Capture the cell that displays the provided text and extract its (X, Y) central coordinate. 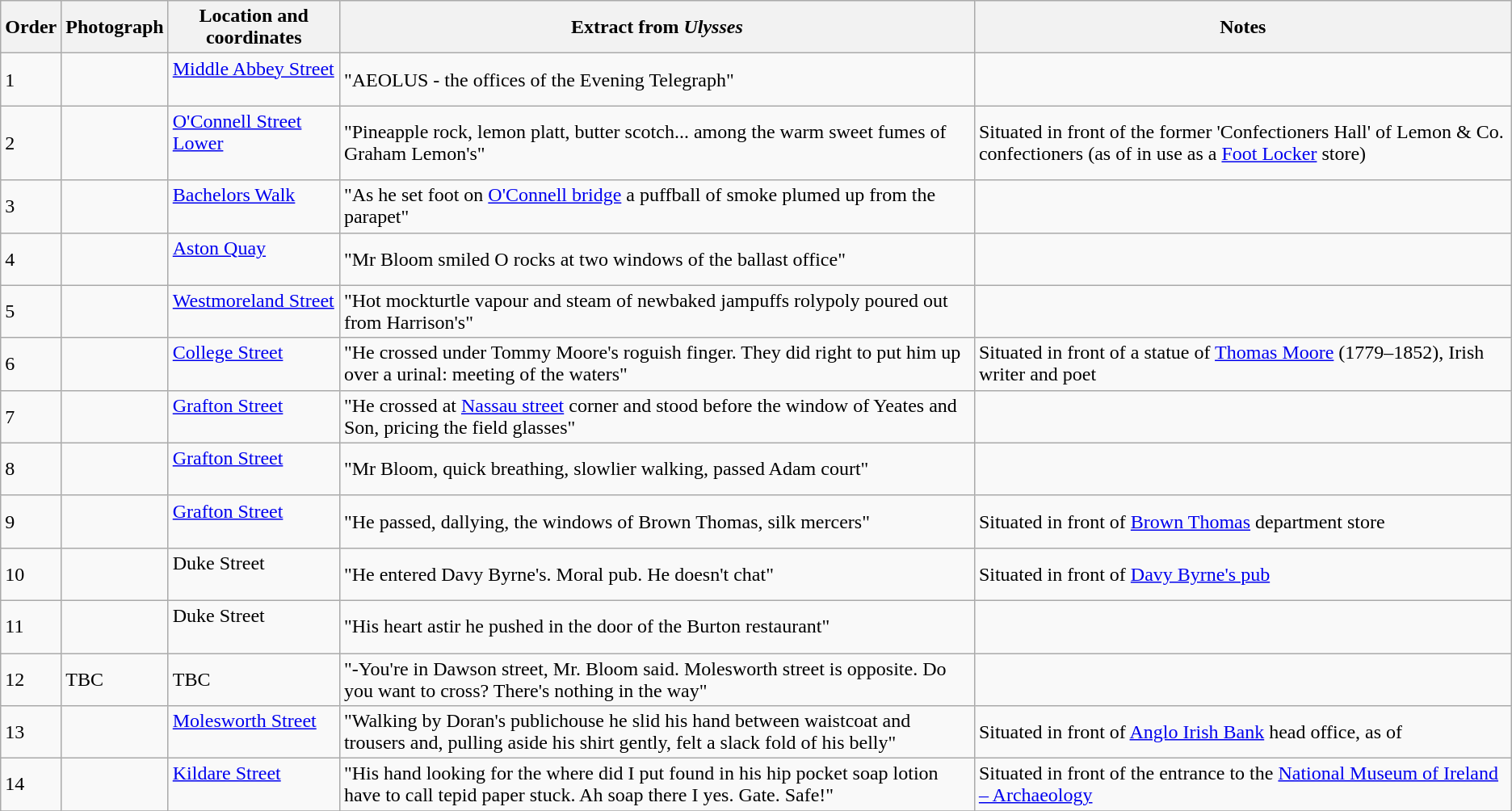
Middle Abbey Street (254, 79)
Situated in front of Anglo Irish Bank head office, as of (1242, 732)
10 (31, 574)
Situated in front of a statue of Thomas Moore (1779–1852), Irish writer and poet (1242, 363)
"He entered Davy Byrne's. Moral pub. He doesn't chat" (657, 574)
Westmoreland Street (254, 312)
Situated in front of the former 'Confectioners Hall' of Lemon & Co. confectioners (as of in use as a Foot Locker store) (1242, 143)
14 (31, 785)
"Walking by Doran's publichouse he slid his hand between waistcoat and trousers and, pulling aside his shirt gently, felt a slack fold of his belly" (657, 732)
7 (31, 417)
"AEOLUS - the offices of the Evening Telegraph" (657, 79)
Situated in front of the entrance to the National Museum of Ireland – Archaeology (1242, 785)
Photograph (115, 27)
12 (31, 679)
"Mr Bloom, quick breathing, slowlier walking, passed Adam court" (657, 469)
Kildare Street (254, 785)
Bachelors Walk (254, 207)
College Street (254, 363)
11 (31, 627)
"Hot mockturtle vapour and steam of newbaked jampuffs rolypoly poured out from Harrison's" (657, 312)
"He passed, dallying, the windows of Brown Thomas, silk mercers" (657, 522)
5 (31, 312)
"As he set foot on O'Connell bridge a puffball of smoke plumed up from the parapet" (657, 207)
O'Connell Street Lower (254, 143)
3 (31, 207)
"His heart astir he pushed in the door of the Burton restaurant" (657, 627)
Order (31, 27)
Notes (1242, 27)
"-You're in Dawson street, Mr. Bloom said. Molesworth street is opposite. Do you want to cross? There's nothing in the way" (657, 679)
2 (31, 143)
Molesworth Street (254, 732)
1 (31, 79)
6 (31, 363)
4 (31, 258)
"Pineapple rock, lemon platt, butter scotch... among the warm sweet fumes of Graham Lemon's" (657, 143)
Location and coordinates (254, 27)
"He crossed at Nassau street corner and stood before the window of Yeates and Son, pricing the field glasses" (657, 417)
Extract from Ulysses (657, 27)
Situated in front of Brown Thomas department store (1242, 522)
Aston Quay (254, 258)
"Mr Bloom smiled O rocks at two windows of the ballast office" (657, 258)
13 (31, 732)
Situated in front of Davy Byrne's pub (1242, 574)
"He crossed under Tommy Moore's roguish finger. They did right to put him up over a urinal: meeting of the waters" (657, 363)
8 (31, 469)
9 (31, 522)
"His hand looking for the where did I put found in his hip pocket soap lotion have to call tepid paper stuck. Ah soap there I yes. Gate. Safe!" (657, 785)
